Capture the cell that displays the provided text and extract its [x, y] central coordinate. 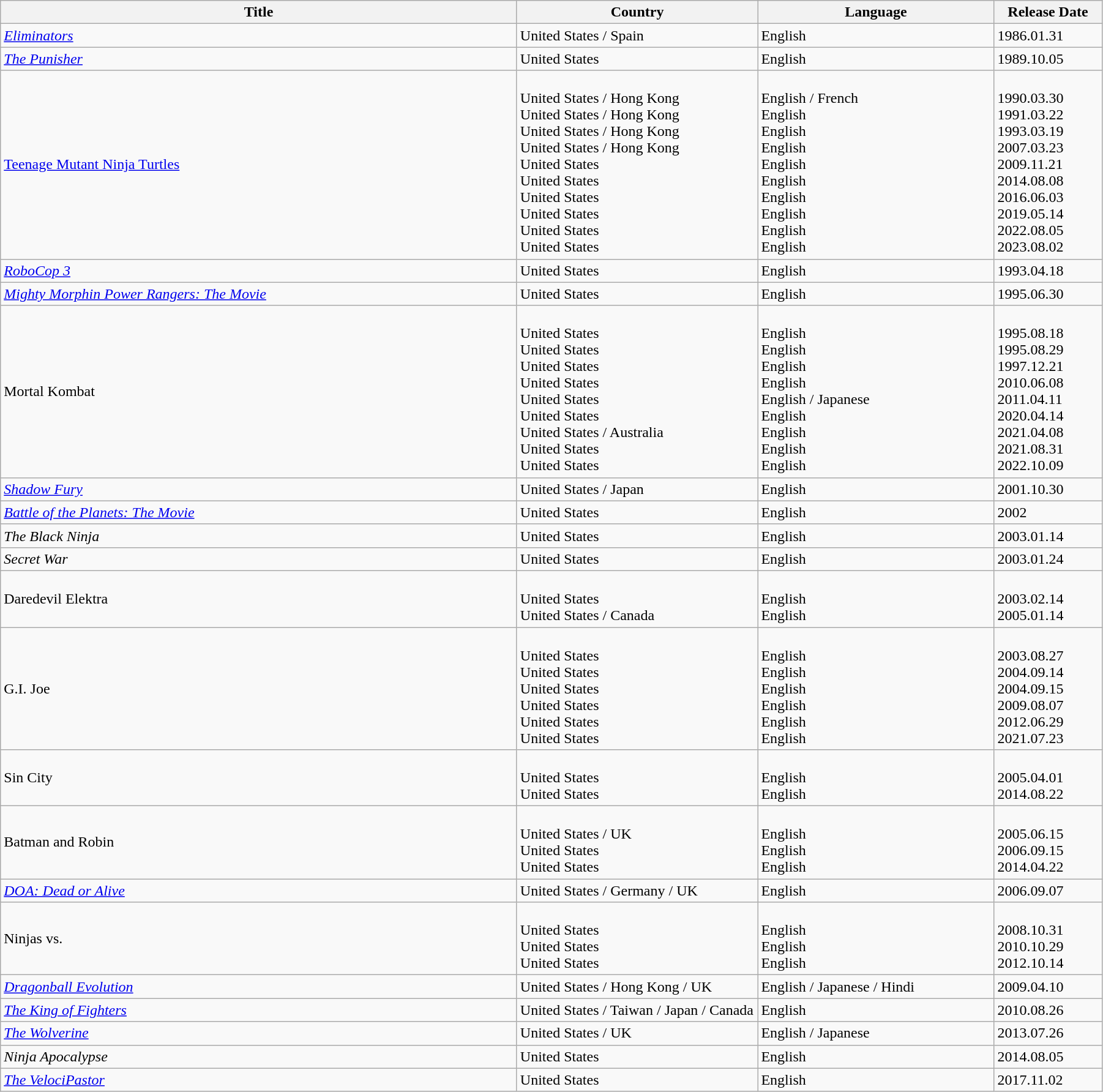
United States / Japan [637, 489]
United States / Taiwan / Japan / Canada [637, 1010]
1995.08.181995.08.291997.12.212010.06.082011.04.112020.04.142021.04.082021.08.312022.10.09 [1048, 392]
United States / Germany / UK [637, 891]
Title [259, 12]
United States / UKUnited StatesUnited States [637, 842]
English / Japanese / Hindi [876, 987]
Sin City [259, 778]
2003.02.142005.01.14 [1048, 599]
2013.07.26 [1048, 1033]
The Wolverine [259, 1033]
Ninjas vs. [259, 939]
Ninja Apocalypse [259, 1056]
EnglishEnglishEnglishEnglishEnglish / JapaneseEnglishEnglishEnglishEnglish [876, 392]
2005.04.012014.08.22 [1048, 778]
Eliminators [259, 36]
RoboCop 3 [259, 271]
G.I. Joe [259, 688]
2001.10.30 [1048, 489]
2003.08.272004.09.142004.09.152009.08.072012.06.292021.07.23 [1048, 688]
United States / UK [637, 1033]
Shadow Fury [259, 489]
EnglishEnglishEnglishEnglishEnglishEnglish [876, 688]
DOA: Dead or Alive [259, 891]
Language [876, 12]
Battle of the Planets: The Movie [259, 512]
United StatesUnited StatesUnited StatesUnited StatesUnited StatesUnited StatesUnited States / AustraliaUnited StatesUnited States [637, 392]
Secret War [259, 559]
Country [637, 12]
1986.01.31 [1048, 36]
Mortal Kombat [259, 392]
2002 [1048, 512]
Teenage Mutant Ninja Turtles [259, 165]
Batman and Robin [259, 842]
The Black Ninja [259, 536]
1993.04.18 [1048, 271]
The Punisher [259, 59]
United States / Spain [637, 36]
2010.08.26 [1048, 1010]
United StatesUnited States [637, 778]
2003.01.14 [1048, 536]
2014.08.05 [1048, 1056]
The King of Fighters [259, 1010]
2017.11.02 [1048, 1080]
The VelociPastor [259, 1080]
1995.06.30 [1048, 294]
Mighty Morphin Power Rangers: The Movie [259, 294]
2006.09.07 [1048, 891]
1990.03.301991.03.221993.03.192007.03.232009.11.212014.08.082016.06.032019.05.142022.08.052023.08.02 [1048, 165]
Dragonball Evolution [259, 987]
English / Japanese [876, 1033]
2008.10.312010.10.292012.10.14 [1048, 939]
United StatesUnited StatesUnited States [637, 939]
English / FrenchEnglishEnglishEnglishEnglishEnglishEnglishEnglishEnglishEnglish [876, 165]
1989.10.05 [1048, 59]
United StatesUnited StatesUnited StatesUnited StatesUnited StatesUnited States [637, 688]
United StatesUnited States / Canada [637, 599]
2003.01.24 [1048, 559]
Release Date [1048, 12]
Daredevil Elektra [259, 599]
2009.04.10 [1048, 987]
United States / Hong Kong / UK [637, 987]
2005.06.152006.09.152014.04.22 [1048, 842]
